Identify which cell holds the provided text, then report its (x, y) central coordinate. 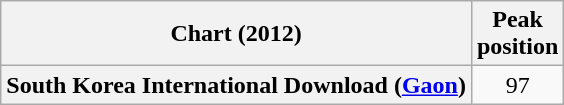
Peakposition (517, 34)
South Korea International Download (Gaon) (236, 85)
Chart (2012) (236, 34)
97 (517, 85)
